Locate the cell with the specified text and output its [x, y] center coordinate. 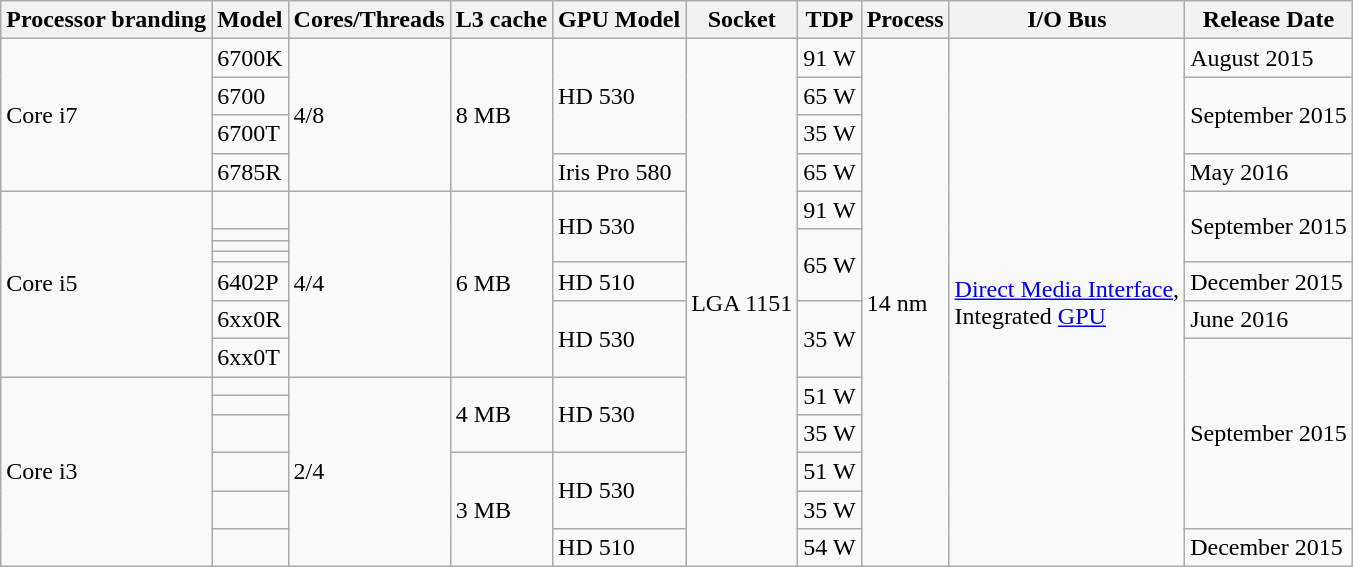
6700K [250, 58]
Core i7 [106, 115]
GPU Model [620, 20]
LGA 1151 [742, 303]
2/4 [369, 471]
6402P [250, 281]
Direct Media Interface,Integrated GPU [1067, 303]
Socket [742, 20]
14 nm [905, 303]
Core i5 [106, 284]
August 2015 [1269, 58]
Cores/Threads [369, 20]
TDP [830, 20]
6xx0T [250, 357]
May 2016 [1269, 172]
Processor branding [106, 20]
6700T [250, 134]
4/8 [369, 115]
6700 [250, 96]
54 W [830, 548]
Core i3 [106, 471]
Process [905, 20]
6 MB [501, 284]
6xx0R [250, 319]
4/4 [369, 284]
Iris Pro 580 [620, 172]
Release Date [1269, 20]
6785R [250, 172]
4 MB [501, 414]
L3 cache [501, 20]
I/O Bus [1067, 20]
8 MB [501, 115]
June 2016 [1269, 319]
3 MB [501, 510]
Model [250, 20]
